Search for the cell housing the specified text and yield its (x, y) center coordinate. 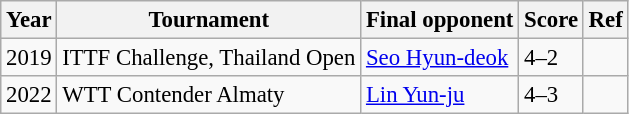
ITTF Challenge, Thailand Open (209, 58)
Final opponent (440, 20)
Tournament (209, 20)
4–3 (552, 95)
Lin Yun-ju (440, 95)
Seo Hyun-deok (440, 58)
4–2 (552, 58)
2022 (29, 95)
Year (29, 20)
Ref (606, 20)
2019 (29, 58)
WTT Contender Almaty (209, 95)
Score (552, 20)
